Determine the (x, y) coordinate at the center of the cell enclosing the given text.  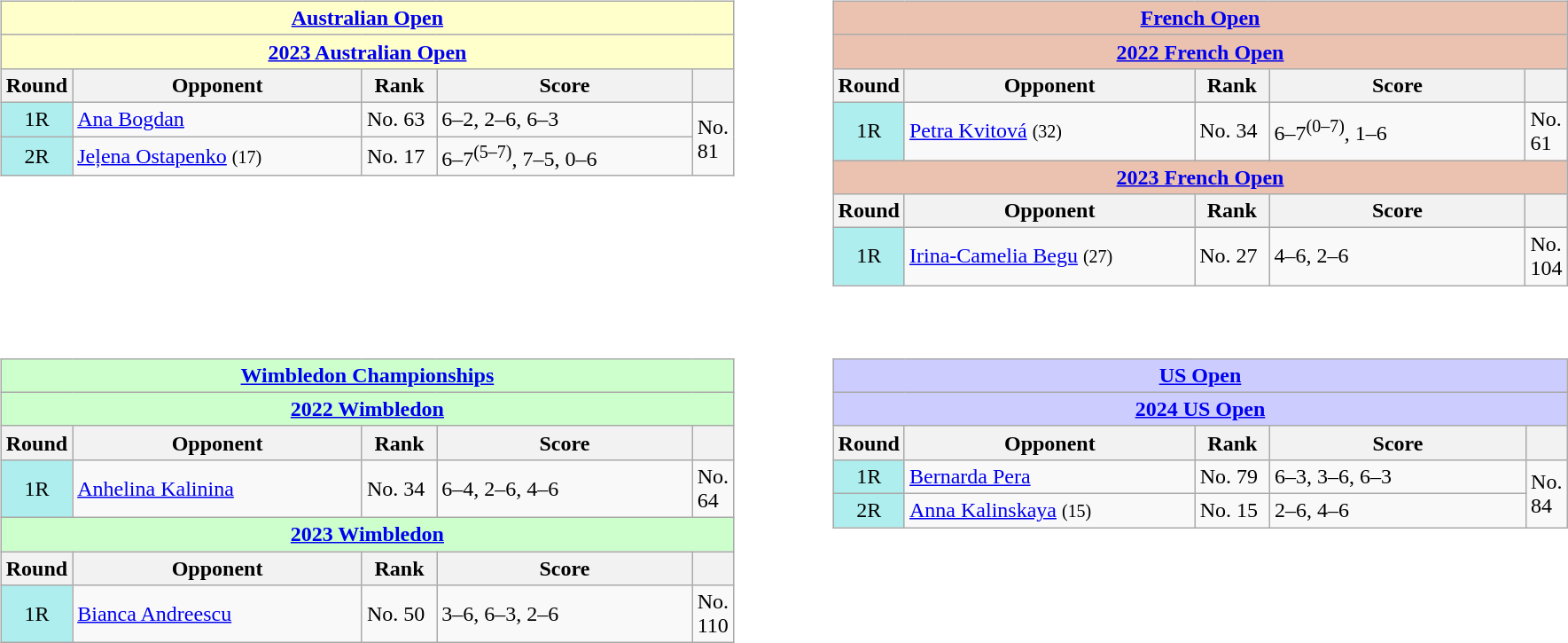
No. 104 (1546, 257)
Australian Open (367, 18)
Bianca Andreescu (218, 614)
Anna Kalinskaya (15) (1049, 510)
No. 17 (399, 156)
2023 Australian Open (367, 51)
French Open (1200, 18)
No. 15 (1232, 510)
No. 50 (399, 614)
2023 Wimbledon (367, 534)
2022 Wimbledon (367, 409)
6–2, 2–6, 6–3 (565, 119)
US Open (1200, 375)
Bernarda Pera (1049, 476)
No. 63 (399, 119)
No. 110 (713, 614)
6–7(5–7), 7–5, 0–6 (565, 156)
2023 French Open (1200, 176)
2022 French Open (1200, 51)
Ana Bogdan (218, 119)
6–4, 2–6, 4–6 (565, 488)
No. 64 (713, 488)
Anhelina Kalinina (218, 488)
6–7(0–7), 1–6 (1397, 131)
4–6, 2–6 (1397, 257)
2024 US Open (1200, 409)
No. 61 (1546, 131)
Petra Kvitová (32) (1049, 131)
No. 27 (1232, 257)
No. 84 (1547, 493)
3–6, 6–3, 2–6 (565, 614)
No. 79 (1232, 476)
Jeļena Ostapenko (17) (218, 156)
6–3, 3–6, 6–3 (1399, 476)
Irina-Camelia Begu (27) (1049, 257)
2–6, 4–6 (1399, 510)
No. 81 (713, 138)
Wimbledon Championships (367, 375)
